Detect which cell encompasses the target text, then output its (X, Y) center coordinate. 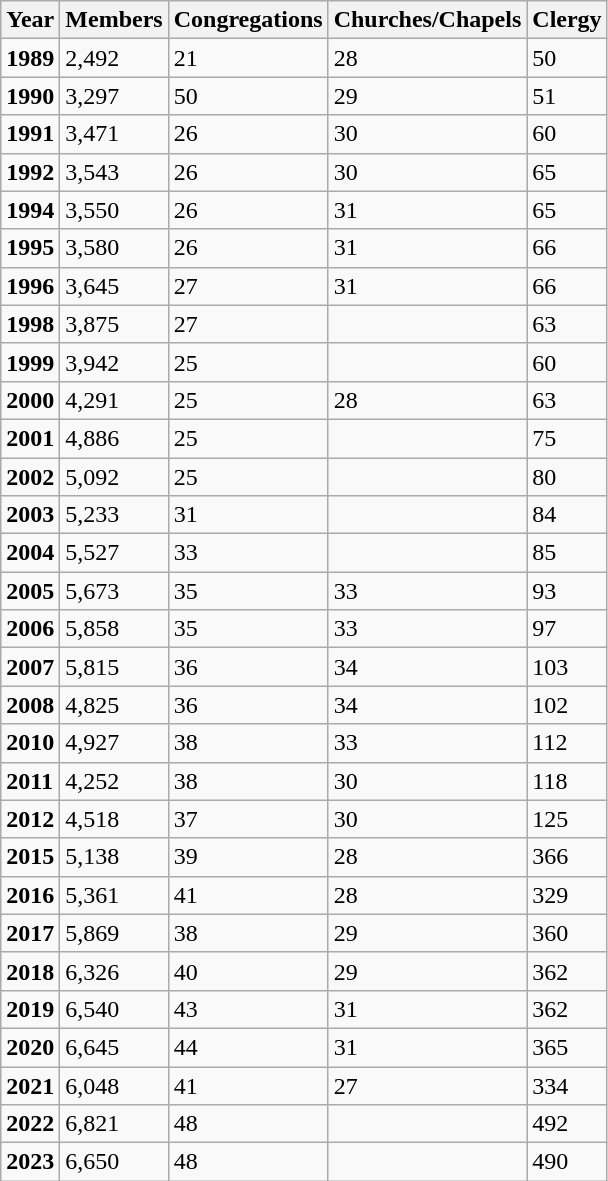
2007 (30, 667)
1994 (30, 210)
2,492 (114, 58)
1990 (30, 96)
85 (567, 553)
2021 (30, 1085)
1991 (30, 134)
1995 (30, 248)
2019 (30, 1009)
6,048 (114, 1085)
4,252 (114, 781)
492 (567, 1124)
Clergy (567, 20)
2012 (30, 819)
Congregations (248, 20)
6,650 (114, 1162)
2005 (30, 591)
51 (567, 96)
2008 (30, 705)
2003 (30, 515)
2002 (30, 477)
1989 (30, 58)
125 (567, 819)
75 (567, 438)
4,518 (114, 819)
44 (248, 1047)
2000 (30, 400)
43 (248, 1009)
3,580 (114, 248)
3,550 (114, 210)
3,875 (114, 324)
5,092 (114, 477)
490 (567, 1162)
3,297 (114, 96)
21 (248, 58)
Churches/Chapels (428, 20)
40 (248, 971)
2017 (30, 933)
329 (567, 895)
80 (567, 477)
5,858 (114, 629)
2015 (30, 857)
6,326 (114, 971)
5,869 (114, 933)
93 (567, 591)
2006 (30, 629)
6,821 (114, 1124)
2016 (30, 895)
102 (567, 705)
5,233 (114, 515)
97 (567, 629)
4,291 (114, 400)
2020 (30, 1047)
39 (248, 857)
3,543 (114, 172)
112 (567, 743)
6,540 (114, 1009)
1998 (30, 324)
2004 (30, 553)
2023 (30, 1162)
3,942 (114, 362)
1999 (30, 362)
84 (567, 515)
2011 (30, 781)
37 (248, 819)
360 (567, 933)
Members (114, 20)
5,673 (114, 591)
2001 (30, 438)
118 (567, 781)
3,645 (114, 286)
366 (567, 857)
5,361 (114, 895)
2022 (30, 1124)
5,527 (114, 553)
1992 (30, 172)
2018 (30, 971)
1996 (30, 286)
103 (567, 667)
4,886 (114, 438)
Year (30, 20)
5,815 (114, 667)
365 (567, 1047)
2010 (30, 743)
4,825 (114, 705)
4,927 (114, 743)
334 (567, 1085)
3,471 (114, 134)
5,138 (114, 857)
6,645 (114, 1047)
